Provide the (X, Y) coordinate of the cell's center where the given text is located.  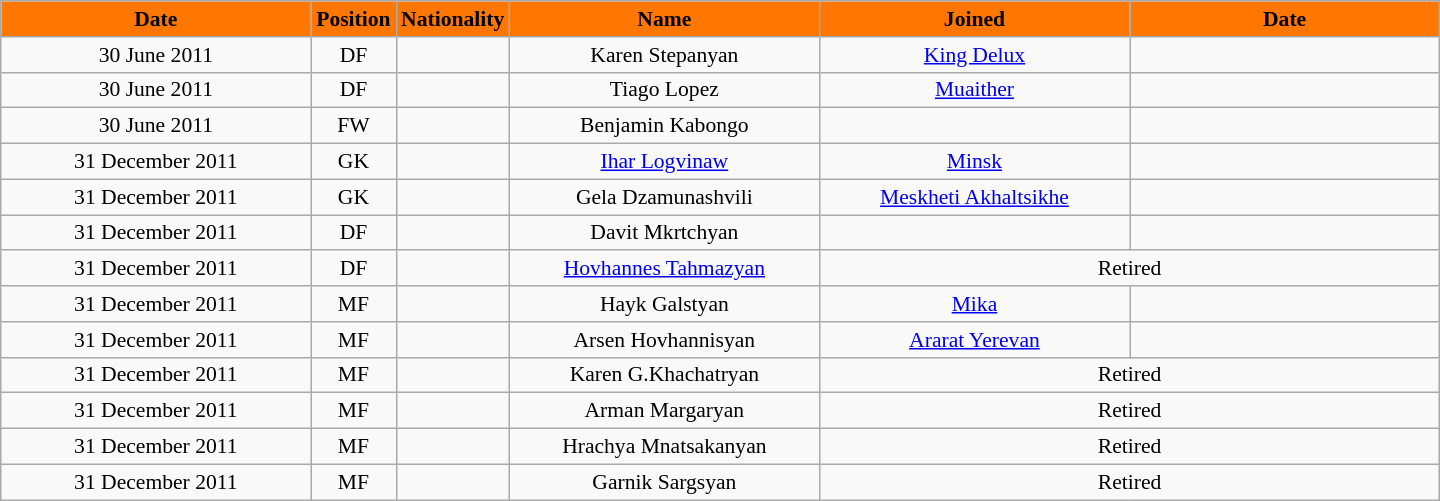
Arman Margaryan (664, 411)
Joined (974, 19)
Name (664, 19)
Position (354, 19)
Ihar Logvinaw (664, 162)
Meskheti Akhaltsikhe (974, 197)
Mika (974, 304)
Muaither (974, 90)
Davit Mkrtchyan (664, 233)
Benjamin Kabongo (664, 126)
Hrachya Mnatsakanyan (664, 447)
Nationality (452, 19)
King Delux (974, 55)
Tiago Lopez (664, 90)
Garnik Sargsyan (664, 482)
Ararat Yerevan (974, 340)
Karen G.Khachatryan (664, 375)
Arsen Hovhannisyan (664, 340)
Hayk Galstyan (664, 304)
FW (354, 126)
Minsk (974, 162)
Hovhannes Tahmazyan (664, 269)
Gela Dzamunashvili (664, 197)
Karen Stepanyan (664, 55)
